Capture the cell that displays the provided text and extract its [x, y] central coordinate. 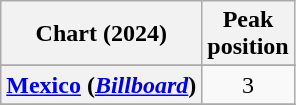
Chart (2024) [102, 34]
Mexico (Billboard) [102, 85]
3 [248, 85]
Peakposition [248, 34]
